Scan for the cell matching the given text and deliver its [X, Y] coordinate at center. 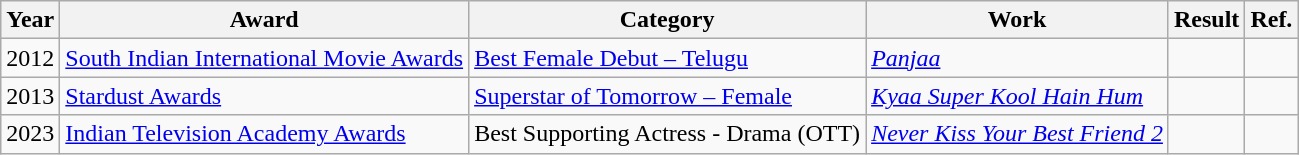
2012 [30, 58]
Best Supporting Actress - Drama (OTT) [668, 134]
Ref. [1272, 20]
Never Kiss Your Best Friend 2 [1018, 134]
Stardust Awards [264, 96]
Result [1206, 20]
2023 [30, 134]
Work [1018, 20]
Year [30, 20]
2013 [30, 96]
Indian Television Academy Awards [264, 134]
South Indian International Movie Awards [264, 58]
Superstar of Tomorrow – Female [668, 96]
Category [668, 20]
Best Female Debut – Telugu [668, 58]
Kyaa Super Kool Hain Hum [1018, 96]
Award [264, 20]
Panjaa [1018, 58]
